Scan for the cell matching the given text and deliver its [X, Y] coordinate at center. 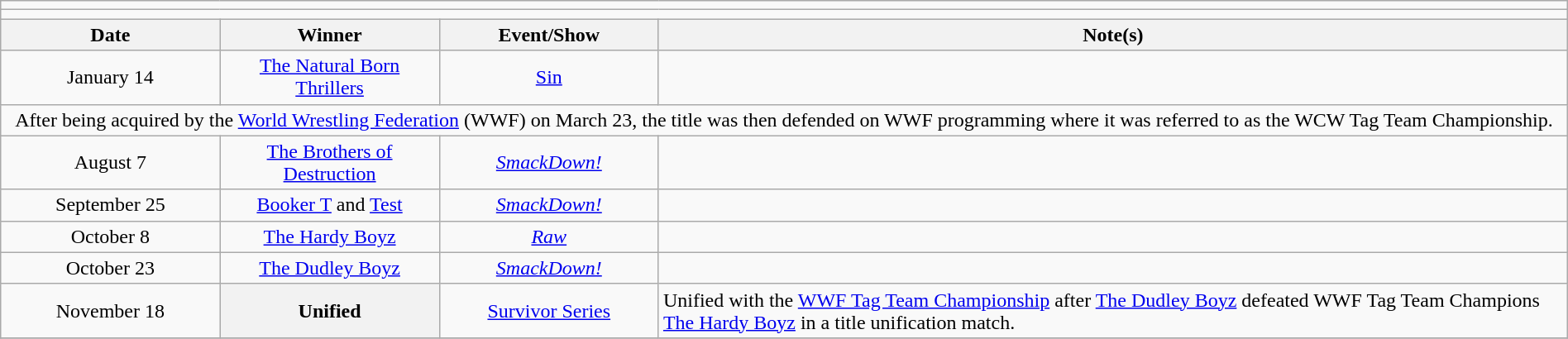
The Brothers of Destruction [329, 162]
Sin [549, 78]
Date [111, 35]
Booker T and Test [329, 205]
Survivor Series [549, 311]
October 23 [111, 268]
The Natural Born Thrillers [329, 78]
Event/Show [549, 35]
Unified with the WWF Tag Team Championship after The Dudley Boyz defeated WWF Tag Team Champions The Hardy Boyz in a title unification match. [1113, 311]
The Dudley Boyz [329, 268]
October 8 [111, 236]
Unified [329, 311]
Winner [329, 35]
The Hardy Boyz [329, 236]
Note(s) [1113, 35]
September 25 [111, 205]
November 18 [111, 311]
Raw [549, 236]
January 14 [111, 78]
August 7 [111, 162]
